From the cell containing the given text, extract its center point as (x, y) coordinate. 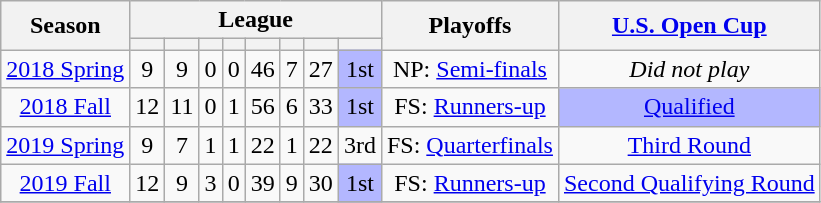
2018 Fall (66, 107)
27 (320, 69)
3 (210, 183)
Second Qualifying Round (689, 183)
U.S. Open Cup (689, 26)
Season (66, 26)
56 (262, 107)
Did not play (689, 69)
11 (182, 107)
30 (320, 183)
Third Round (689, 145)
3rd (360, 145)
39 (262, 183)
2018 Spring (66, 69)
46 (262, 69)
2019 Spring (66, 145)
NP: Semi-finals (470, 69)
6 (292, 107)
Playoffs (470, 26)
League (256, 20)
2019 Fall (66, 183)
Qualified (689, 107)
FS: Quarterfinals (470, 145)
33 (320, 107)
